Identify which cell holds the provided text, then report its [x, y] central coordinate. 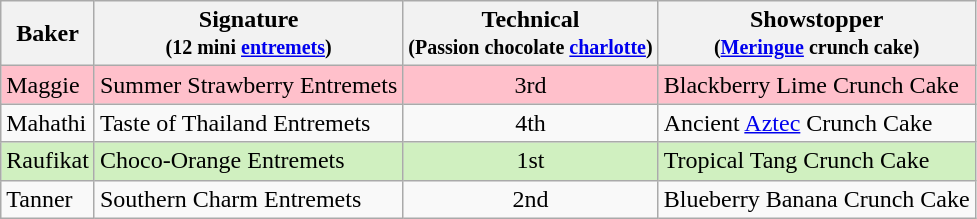
Tanner [48, 199]
Taste of Thailand Entremets [248, 123]
Technical(Passion chocolate charlotte) [530, 34]
Blueberry Banana Crunch Cake [816, 199]
Tropical Tang Crunch Cake [816, 161]
2nd [530, 199]
3rd [530, 85]
Baker [48, 34]
Summer Strawberry Entremets [248, 85]
Southern Charm Entremets [248, 199]
Mahathi [48, 123]
Signature(12 mini entremets) [248, 34]
Choco-Orange Entremets [248, 161]
1st [530, 161]
4th [530, 123]
Blackberry Lime Crunch Cake [816, 85]
Raufikat [48, 161]
Maggie [48, 85]
Ancient Aztec Crunch Cake [816, 123]
Showstopper(Meringue crunch cake) [816, 34]
